Pinpoint the cell where the given text exists, returning its [x, y] midpoint coordinate. 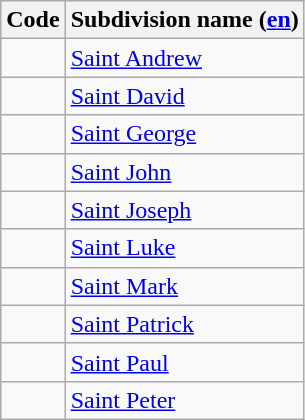
Saint Mark [184, 286]
Code [33, 20]
Subdivision name (en) [184, 20]
Saint Luke [184, 248]
Saint George [184, 134]
Saint Patrick [184, 324]
Saint Andrew [184, 58]
Saint Peter [184, 400]
Saint David [184, 96]
Saint Joseph [184, 210]
Saint John [184, 172]
Saint Paul [184, 362]
